Find where the given text appears and provide that cell's center as (X, Y) coordinate. 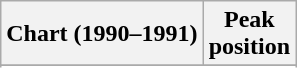
Chart (1990–1991) (102, 34)
Peakposition (249, 34)
